Output the (x, y) coordinate of the center of the cell containing the given text.  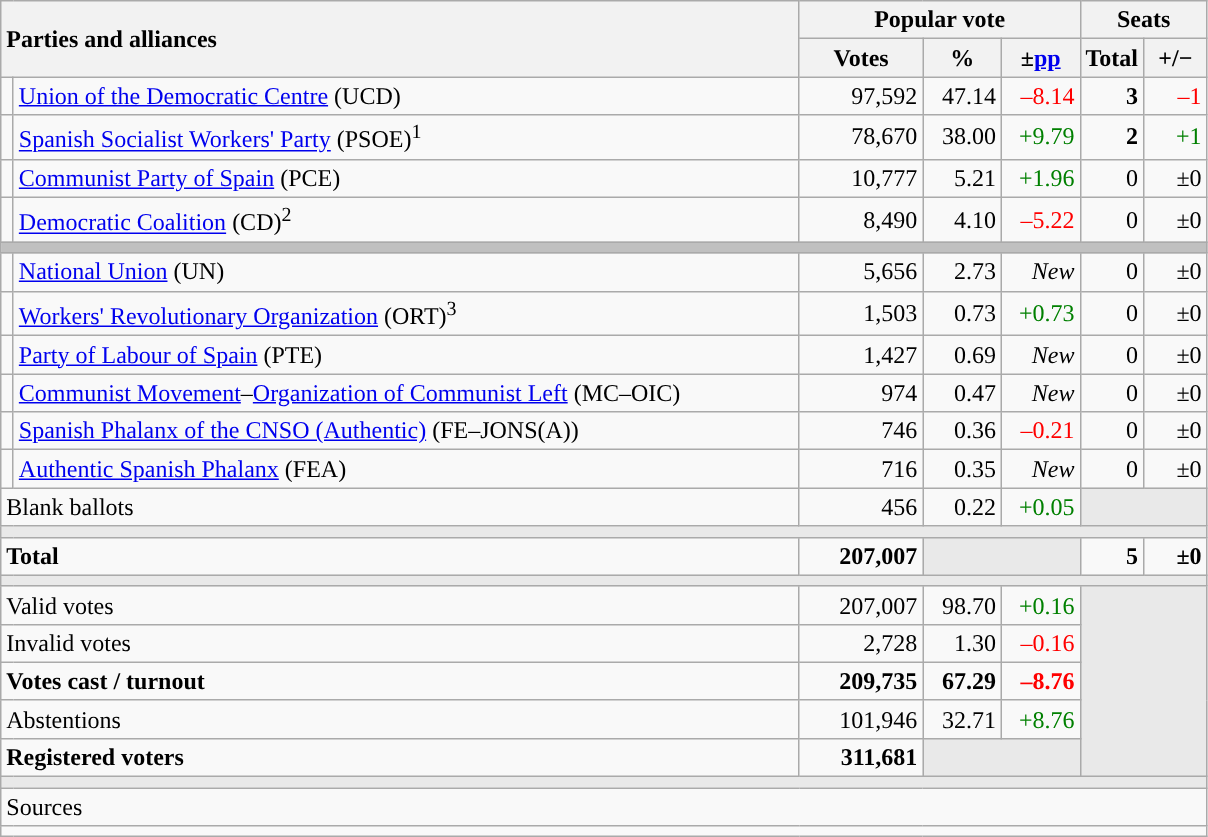
National Union (UN) (406, 272)
1,503 (861, 314)
+/− (1176, 58)
Party of Labour of Spain (PTE) (406, 355)
67.29 (962, 681)
Communist Movement–Organization of Communist Left (MC–OIC) (406, 393)
–0.21 (1040, 431)
+0.73 (1040, 314)
Abstentions (400, 719)
32.71 (962, 719)
5 (1112, 556)
10,777 (861, 178)
Registered voters (400, 758)
Authentic Spanish Phalanx (FEA) (406, 469)
Communist Party of Spain (PCE) (406, 178)
0.36 (962, 431)
+1.96 (1040, 178)
4.10 (962, 220)
3 (1112, 96)
+8.76 (1040, 719)
2.73 (962, 272)
Workers' Revolutionary Organization (ORT)3 (406, 314)
+9.79 (1040, 138)
2,728 (861, 643)
Votes cast / turnout (400, 681)
–8.76 (1040, 681)
+0.16 (1040, 605)
Parties and alliances (400, 39)
0.22 (962, 507)
Blank ballots (400, 507)
–5.22 (1040, 220)
Sources (604, 807)
98.70 (962, 605)
311,681 (861, 758)
1.30 (962, 643)
Invalid votes (400, 643)
Union of the Democratic Centre (UCD) (406, 96)
97,592 (861, 96)
–1 (1176, 96)
38.00 (962, 138)
–0.16 (1040, 643)
0.47 (962, 393)
5.21 (962, 178)
716 (861, 469)
Popular vote (940, 20)
974 (861, 393)
78,670 (861, 138)
209,735 (861, 681)
±pp (1040, 58)
Spanish Phalanx of the CNSO (Authentic) (FE–JONS(A)) (406, 431)
5,656 (861, 272)
+1 (1176, 138)
101,946 (861, 719)
2 (1112, 138)
–8.14 (1040, 96)
8,490 (861, 220)
0.35 (962, 469)
1,427 (861, 355)
% (962, 58)
Votes (861, 58)
456 (861, 507)
Seats (1144, 20)
0.69 (962, 355)
Democratic Coalition (CD)2 (406, 220)
Spanish Socialist Workers' Party (PSOE)1 (406, 138)
0.73 (962, 314)
Valid votes (400, 605)
+0.05 (1040, 507)
746 (861, 431)
47.14 (962, 96)
